For the text-containing cell, return its midpoint in [x, y] coordinate format. 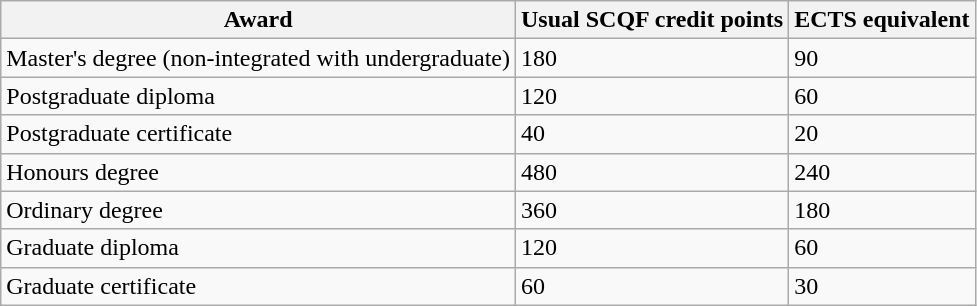
Postgraduate diploma [258, 96]
Postgraduate certificate [258, 134]
Ordinary degree [258, 210]
20 [882, 134]
Graduate diploma [258, 248]
Honours degree [258, 172]
Graduate certificate [258, 286]
360 [652, 210]
Master's degree (non-integrated with undergraduate) [258, 58]
ECTS equivalent [882, 20]
30 [882, 286]
Award [258, 20]
480 [652, 172]
90 [882, 58]
240 [882, 172]
40 [652, 134]
Usual SCQF credit points [652, 20]
